Locate the cell with the specified text and output its [X, Y] center coordinate. 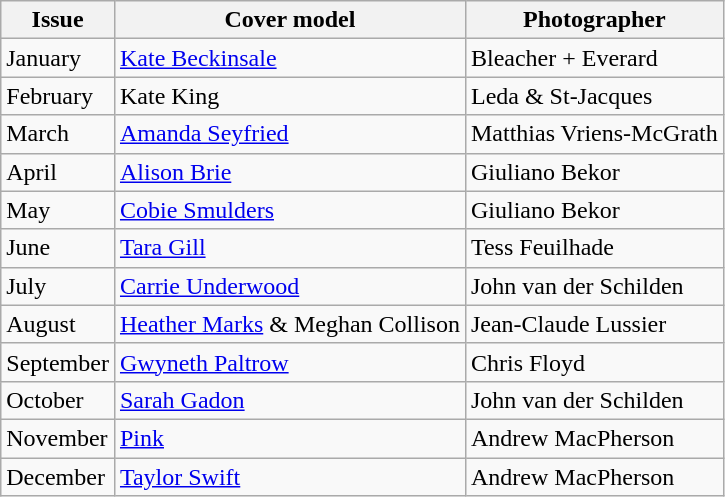
Bleacher + Everard [594, 58]
Tess Feuilhade [594, 248]
Photographer [594, 20]
August [58, 324]
Matthias Vriens-McGrath [594, 134]
Amanda Seyfried [290, 134]
December [58, 477]
April [58, 172]
March [58, 134]
Carrie Underwood [290, 286]
Kate King [290, 96]
Tara Gill [290, 248]
October [58, 400]
January [58, 58]
Alison Brie [290, 172]
Jean-Claude Lussier [594, 324]
Issue [58, 20]
November [58, 438]
Cobie Smulders [290, 210]
September [58, 362]
Taylor Swift [290, 477]
May [58, 210]
Gwyneth Paltrow [290, 362]
February [58, 96]
June [58, 248]
Leda & St-Jacques [594, 96]
Sarah Gadon [290, 400]
Heather Marks & Meghan Collison [290, 324]
Kate Beckinsale [290, 58]
July [58, 286]
Pink [290, 438]
Chris Floyd [594, 362]
Cover model [290, 20]
